Find where the given text appears and provide that cell's center as [x, y] coordinate. 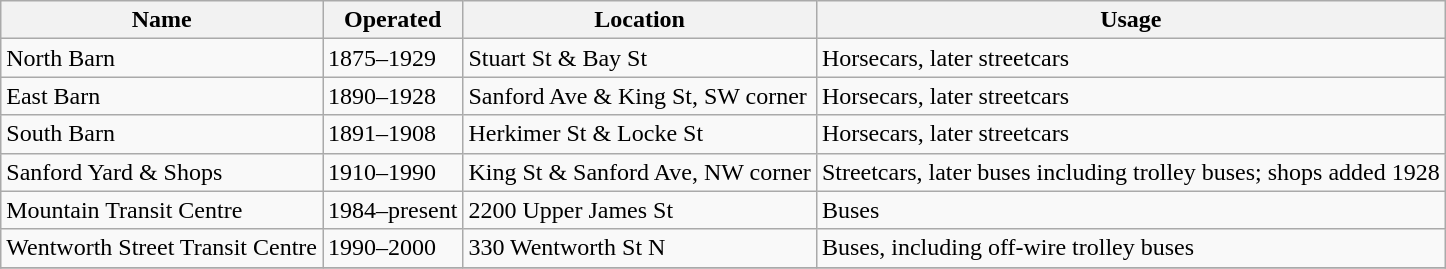
Operated [393, 20]
South Barn [162, 134]
Buses, including off-wire trolley buses [1130, 248]
Wentworth Street Transit Centre [162, 248]
Sanford Ave & King St, SW corner [640, 96]
Name [162, 20]
330 Wentworth St N [640, 248]
Buses [1130, 210]
Location [640, 20]
Stuart St & Bay St [640, 58]
East Barn [162, 96]
North Barn [162, 58]
Streetcars, later buses including trolley buses; shops added 1928 [1130, 172]
Usage [1130, 20]
1891–1908 [393, 134]
1875–1929 [393, 58]
2200 Upper James St [640, 210]
1910–1990 [393, 172]
Herkimer St & Locke St [640, 134]
Mountain Transit Centre [162, 210]
Sanford Yard & Shops [162, 172]
1984–present [393, 210]
King St & Sanford Ave, NW corner [640, 172]
1990–2000 [393, 248]
1890–1928 [393, 96]
